From the cell containing the given text, extract its center point as [x, y] coordinate. 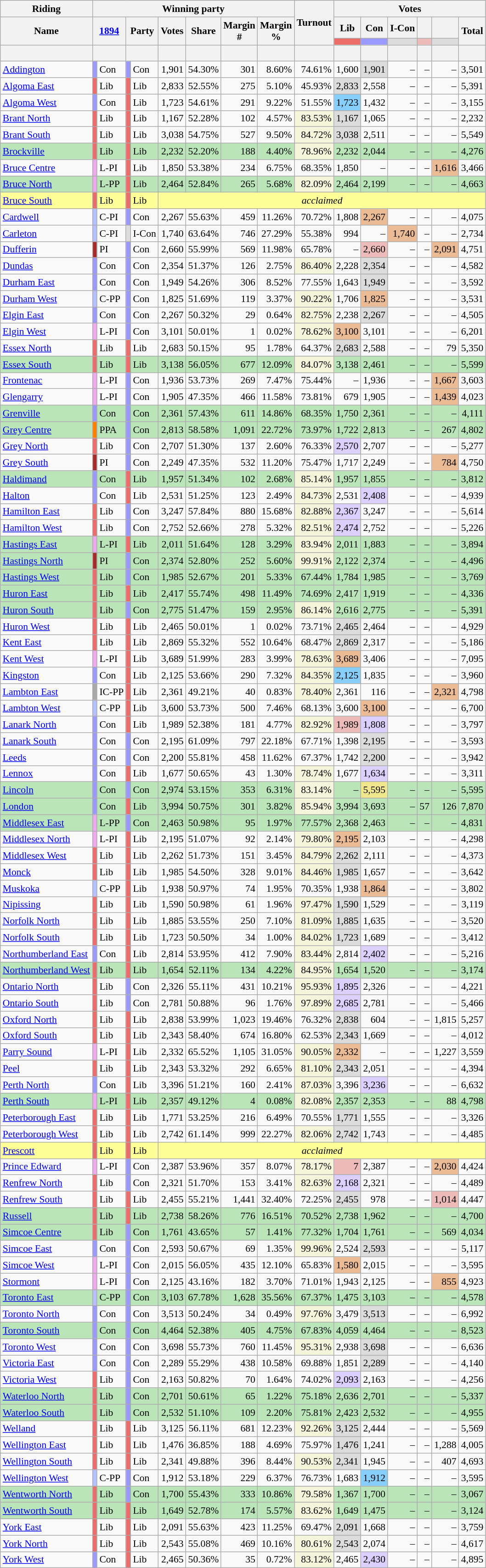
174 [239, 1511]
11.62% [276, 758]
1,883 [374, 545]
82.75% [314, 315]
84.02% [314, 938]
12.09% [276, 365]
4,424 [472, 1167]
2,168 [347, 1183]
0.49% [276, 1314]
10.21% [276, 987]
2,402 [374, 954]
63.64% [204, 234]
50.15% [204, 348]
83.12% [314, 1560]
5.10% [276, 86]
79.80% [314, 839]
95.31% [314, 1347]
Kent West [46, 659]
97.76% [314, 1314]
1,065 [374, 119]
76.32% [314, 1020]
1,943 [347, 1282]
35.56% [276, 1298]
14.86% [276, 414]
11.25% [276, 1527]
53.99% [204, 1020]
5,337 [472, 1396]
9.50% [276, 135]
10.86% [276, 1494]
58.40% [204, 1036]
Huron West [46, 627]
52.80% [204, 561]
1.35% [276, 1249]
3.70% [276, 1282]
76.73% [314, 1478]
50.32% [204, 315]
396 [239, 1462]
328 [239, 872]
2,938 [347, 1347]
Middlesex East [46, 823]
68.13% [314, 708]
2,228 [347, 266]
Oxford South [46, 1036]
Lanark South [46, 741]
Stormont [46, 1282]
6,201 [472, 332]
Leeds [46, 758]
3,124 [472, 1511]
50.75% [204, 807]
1,704 [347, 1232]
405 [239, 1331]
78.96% [314, 152]
6.37% [276, 1478]
78.40% [314, 692]
1,742 [347, 758]
4,221 [472, 987]
Lanark North [46, 725]
978 [374, 1200]
291 [239, 103]
PPA [111, 430]
65.52% [204, 1052]
1,784 [347, 577]
1,634 [374, 774]
1.76% [276, 1003]
459 [239, 217]
4,582 [472, 266]
1,580 [347, 1265]
51.99% [204, 659]
3,960 [472, 676]
74.02% [314, 1380]
1,750 [347, 414]
4.75% [276, 1331]
1,643 [347, 283]
746 [239, 234]
7.32% [276, 676]
82.92% [314, 725]
67.71% [314, 741]
70.55% [314, 1118]
67.83% [314, 1331]
119 [239, 299]
880 [239, 512]
Riding [46, 9]
75.47% [314, 463]
134 [239, 970]
53.66% [204, 676]
3,326 [472, 1118]
86.14% [314, 610]
22.72% [276, 430]
4,023 [472, 397]
137 [239, 446]
82.09% [314, 184]
56.11% [204, 1429]
4,005 [472, 1445]
Prescott [46, 1151]
58.26% [204, 1216]
12.10% [276, 1265]
1,722 [347, 430]
55.11% [204, 987]
52.84% [204, 184]
466 [239, 397]
532 [239, 463]
2,974 [172, 790]
99.96% [314, 1249]
35 [239, 1560]
51.10% [204, 1413]
88 [446, 1101]
412 [239, 954]
69 [239, 1249]
5,614 [472, 512]
51.55% [314, 103]
9.01% [276, 872]
16.80% [276, 1036]
423 [239, 1527]
Kingston [46, 676]
29 [239, 315]
Algoma East [46, 86]
97.89% [314, 1003]
96 [239, 1003]
784 [446, 463]
55.74% [204, 594]
50.67% [204, 1249]
1,815 [446, 1020]
431 [239, 987]
Toronto South [46, 1331]
Wentworth North [46, 1494]
45.93% [314, 86]
83.94% [314, 545]
4,929 [472, 627]
11.98% [276, 250]
51.25% [204, 496]
1,616 [446, 168]
8.07% [276, 1167]
90.53% [314, 1462]
Dufferin [46, 250]
Norfolk South [46, 938]
55.38% [314, 234]
353 [239, 790]
3,501 [472, 70]
49.21% [204, 692]
2.60% [276, 446]
7.46% [276, 708]
7.47% [276, 381]
68.47% [314, 643]
52.66% [204, 528]
3,155 [472, 103]
4,276 [472, 152]
2,524 [347, 1249]
53.95% [204, 954]
4,955 [472, 1413]
2.20% [276, 1413]
2,111 [374, 856]
Lambton East [46, 692]
52.28% [204, 119]
994 [347, 234]
19.46% [276, 1020]
2,685 [347, 1003]
Nipissing [46, 905]
81.10% [314, 1069]
458 [239, 758]
2.75% [276, 266]
65.78% [314, 250]
75.97% [314, 1445]
Grey South [46, 463]
50.24% [204, 1314]
2,122 [347, 561]
92.26% [314, 1429]
52.11% [204, 970]
Total [472, 31]
1.30% [276, 774]
1,669 [374, 1036]
160 [239, 1085]
5.68% [276, 184]
8.60% [276, 70]
11.49% [276, 594]
64.37% [314, 348]
Wentworth South [46, 1511]
797 [239, 741]
7,095 [472, 659]
Russell [46, 1216]
69.88% [314, 1363]
55.43% [204, 1494]
54.50% [204, 872]
1,919 [374, 594]
1.41% [276, 1232]
9.22% [276, 103]
5,117 [472, 1249]
4,373 [472, 856]
51.69% [204, 299]
498 [239, 594]
Margin# [239, 31]
290 [239, 676]
4,111 [472, 414]
292 [239, 1069]
3,603 [472, 381]
75.18% [314, 1396]
5,186 [472, 643]
70.52% [314, 1216]
Wellington West [46, 1478]
4,750 [472, 463]
3,119 [472, 905]
Peterborough East [46, 1118]
6,636 [472, 1347]
4,075 [472, 217]
Essex North [46, 348]
49.12% [204, 1101]
5,599 [472, 365]
London [46, 807]
1,241 [374, 1445]
12.23% [276, 1429]
92 [239, 839]
52.78% [204, 1511]
3,406 [374, 659]
3,797 [472, 725]
6,700 [472, 708]
3,812 [472, 479]
82.51% [314, 528]
4.22% [276, 970]
10.58% [276, 1363]
Simcoe East [46, 1249]
153 [239, 1183]
611 [239, 414]
83.53% [314, 119]
55.99% [204, 250]
4,034 [472, 1232]
1,529 [374, 905]
2,103 [374, 839]
Renfrew South [46, 1200]
40 [239, 692]
95.93% [314, 987]
3,759 [472, 1527]
4,059 [347, 1331]
55.32% [204, 643]
2,734 [472, 234]
438 [239, 1363]
1,835 [374, 676]
2,511 [374, 135]
Ontario North [46, 987]
269 [239, 381]
84.46% [314, 872]
Welland [46, 1429]
1,439 [446, 397]
5.32% [276, 528]
67.78% [204, 1298]
73.81% [314, 397]
1,023 [239, 1020]
6,632 [472, 1085]
2,093 [347, 1380]
IC-PP [111, 692]
82.63% [314, 1183]
54.30% [204, 70]
5,350 [472, 348]
4.57% [276, 119]
1,743 [374, 1134]
3,520 [472, 921]
4,489 [472, 1183]
182 [239, 1282]
4,485 [472, 1134]
4,298 [472, 839]
74.61% [314, 70]
Wellington East [46, 1445]
3,311 [472, 774]
4,831 [472, 823]
1,895 [347, 987]
2,074 [374, 1544]
8.44% [276, 1462]
1,668 [374, 1527]
55.29% [204, 1363]
Muskoka [46, 889]
Huron East [46, 594]
Share [204, 31]
53.38% [204, 168]
86.40% [314, 266]
267 [446, 430]
855 [446, 1282]
4,578 [472, 1298]
50.97% [204, 889]
283 [239, 659]
50.50% [204, 938]
1,227 [446, 1052]
Winning party [193, 9]
760 [239, 1347]
2,051 [374, 1069]
2,461 [374, 365]
11.20% [276, 463]
Simcoe Centre [46, 1232]
4,496 [472, 561]
Peterborough West [46, 1134]
77.57% [314, 823]
Simcoe West [46, 1265]
1,657 [374, 872]
4,256 [472, 1380]
6.49% [276, 1118]
54.75% [204, 135]
76.33% [314, 446]
278 [239, 528]
2,238 [347, 315]
73.71% [314, 627]
31.05% [276, 1052]
604 [374, 1020]
49.88% [204, 1462]
2,199 [374, 184]
306 [239, 283]
85.94% [314, 807]
2.68% [276, 479]
84.72% [314, 135]
70 [239, 1380]
90.22% [314, 299]
Hastings West [46, 577]
3,642 [472, 872]
70.72% [314, 217]
51.34% [204, 479]
5,569 [472, 1429]
Lennox [46, 774]
57.43% [204, 414]
Essex South [46, 365]
11.26% [276, 217]
275 [239, 86]
1,555 [374, 1118]
3,693 [374, 807]
252 [239, 561]
1.64% [276, 1380]
3,479 [347, 1314]
2,317 [374, 643]
Grey Centre [46, 430]
Wellington South [46, 1462]
1,520 [374, 970]
Hamilton East [46, 512]
Norfolk North [46, 921]
4,923 [472, 1282]
11.58% [276, 397]
999 [239, 1134]
1,851 [347, 1363]
181 [239, 725]
Northumberland East [46, 954]
2,367 [347, 512]
Hamilton West [46, 528]
679 [347, 397]
82.88% [314, 512]
65.83% [314, 1265]
81.09% [314, 921]
61.14% [204, 1134]
3,593 [472, 741]
51.07% [204, 839]
Middlesex West [46, 856]
87.03% [314, 1085]
Perth South [46, 1101]
55.21% [204, 1200]
4,012 [472, 1036]
55.08% [204, 1544]
62.53% [314, 1036]
Turnout [314, 23]
82.08% [314, 1101]
78.63% [314, 659]
4,394 [472, 1069]
51.47% [204, 610]
69.47% [314, 1527]
Bruce South [46, 201]
159 [239, 610]
116 [374, 692]
67.44% [314, 577]
22.18% [276, 741]
77.32% [314, 1232]
Ontario South [46, 1003]
3,802 [472, 889]
265 [239, 184]
52.67% [204, 577]
83.62% [314, 1511]
677 [239, 365]
4,802 [472, 430]
4,700 [472, 1216]
5.57% [276, 1511]
1,945 [374, 1462]
Victoria West [46, 1380]
1,706 [347, 299]
151 [239, 856]
58.58% [204, 430]
4,336 [472, 594]
78.74% [314, 774]
7 [347, 1167]
357 [239, 1167]
53.15% [204, 790]
51.30% [204, 446]
1.97% [276, 823]
500 [239, 708]
79.58% [314, 1494]
55.73% [204, 1347]
7.10% [276, 921]
73.97% [314, 430]
Waterloo South [46, 1413]
1,441 [239, 1200]
1,864 [374, 889]
234 [239, 168]
Perth North [46, 1085]
4.77% [276, 725]
15.68% [276, 512]
1.22% [276, 1396]
Cardwell [46, 217]
2,616 [347, 610]
11.45% [276, 1347]
5.60% [276, 561]
10.64% [276, 643]
1,628 [239, 1298]
7,870 [472, 807]
4,505 [472, 315]
2.95% [276, 610]
674 [239, 1036]
Algoma West [46, 103]
78.17% [314, 1167]
1.96% [276, 905]
Peel [46, 1069]
50.61% [204, 1396]
Parry Sound [46, 1052]
4.40% [276, 152]
80.61% [314, 1544]
Lambton West [46, 708]
Brant South [46, 135]
3.29% [276, 545]
6,992 [472, 1314]
79 [446, 348]
Toronto North [46, 1314]
2.49% [276, 496]
32.40% [276, 1200]
3,067 [472, 1494]
0.72% [276, 1560]
Oxford North [46, 1020]
4,663 [472, 184]
53.96% [204, 1167]
78.62% [314, 332]
6.31% [276, 790]
43.65% [204, 1232]
74 [239, 889]
1,635 [374, 921]
36.85% [204, 1445]
4,617 [472, 1544]
77.55% [314, 283]
51.21% [204, 1085]
53.25% [204, 1118]
51.37% [204, 266]
74.69% [314, 594]
Toronto West [46, 1347]
407 [446, 1462]
4 [239, 1101]
250 [239, 921]
1,600 [347, 70]
201 [239, 577]
50.36% [204, 1560]
97.47% [314, 905]
Elgin West [46, 332]
1,367 [347, 1494]
2,044 [374, 152]
Margin% [276, 31]
16.51% [276, 1216]
Halton [46, 496]
5,216 [472, 954]
75.81% [314, 1413]
Lincoln [46, 790]
1.00% [276, 938]
84.73% [314, 496]
71.01% [314, 1282]
1,014 [446, 1200]
Monck [46, 872]
3,559 [472, 1052]
Victoria East [46, 1363]
York West [46, 1560]
3.99% [276, 659]
Waterloo North [46, 1396]
1,962 [374, 1216]
51.70% [204, 1183]
2.41% [276, 1085]
2,368 [347, 823]
1.78% [276, 348]
1,683 [347, 1478]
55.81% [204, 758]
57.84% [204, 512]
10.16% [276, 1544]
7.90% [276, 954]
Grenville [46, 414]
216 [239, 1118]
Bruce Centre [46, 168]
3,174 [472, 970]
Durham East [46, 283]
4,140 [472, 1363]
84.35% [314, 676]
2,588 [374, 348]
3.82% [276, 807]
681 [239, 1429]
3.41% [276, 1183]
5.33% [276, 577]
2,353 [374, 1101]
52.20% [204, 152]
54.61% [204, 103]
1,667 [446, 381]
Glengarry [46, 397]
1,105 [239, 1052]
3,531 [472, 299]
0.64% [276, 315]
1.95% [276, 889]
2,423 [347, 1413]
85.14% [314, 479]
109 [239, 1413]
83.14% [314, 790]
Northumberland West [46, 970]
Middlesex North [46, 839]
776 [239, 1216]
123 [239, 496]
5,226 [472, 528]
4,447 [472, 1200]
99.91% [314, 561]
1,091 [239, 430]
2.14% [276, 839]
3.45% [276, 856]
Dundas [46, 266]
3,412 [472, 938]
75.44% [314, 381]
1,288 [446, 1445]
22.27% [276, 1134]
Hastings North [46, 561]
82.06% [314, 1134]
Kent East [46, 643]
2,030 [446, 1167]
5,466 [472, 1003]
70.35% [314, 889]
435 [239, 1265]
53.55% [204, 921]
84.07% [314, 365]
43 [239, 774]
61 [239, 905]
3,769 [472, 577]
Hastings East [46, 545]
5,257 [472, 1020]
4,751 [472, 250]
90.05% [314, 1052]
3,942 [472, 758]
Toronto East [46, 1298]
27.29% [276, 234]
Brockville [46, 152]
2,558 [374, 86]
128 [239, 545]
1,717 [347, 463]
6.65% [276, 1069]
3,592 [472, 283]
2,636 [347, 1396]
York East [46, 1527]
8.52% [276, 283]
53.18% [204, 1478]
552 [239, 643]
61.09% [204, 741]
3,236 [374, 1085]
2,408 [374, 496]
Huron South [46, 610]
84.79% [314, 856]
Renfrew North [46, 1183]
50.88% [204, 1003]
Bruce North [46, 184]
3,894 [472, 545]
333 [239, 1494]
229 [239, 1478]
Elgin East [46, 315]
3.37% [276, 299]
2,430 [374, 1560]
0.83% [276, 692]
Party [142, 31]
4.69% [276, 1445]
72.25% [314, 1200]
50.65% [204, 774]
0.08% [276, 1101]
2,444 [374, 1429]
2,474 [347, 528]
54.26% [204, 283]
3,466 [472, 168]
65 [239, 1396]
50.82% [204, 1380]
Name [46, 31]
4,895 [472, 1560]
Frontenac [46, 381]
Prince Edward [46, 1167]
527 [239, 135]
84.95% [314, 970]
43.16% [204, 1282]
Haldimand [46, 479]
1,689 [374, 938]
4,693 [472, 1462]
1,855 [374, 479]
Grey North [46, 446]
8,523 [472, 1331]
4,939 [472, 496]
469 [239, 1544]
5,277 [472, 446]
Durham West [46, 299]
52.55% [204, 86]
51.73% [204, 856]
83.44% [314, 954]
Addington [46, 70]
5,549 [472, 135]
1,432 [374, 103]
6.75% [276, 168]
York North [46, 1544]
53.32% [204, 1069]
Carleton [46, 234]
Brant North [46, 119]
2,570 [347, 446]
1,398 [347, 741]
51.64% [204, 545]
1894 [109, 31]
